Return (X, Y) of the center of cell containing provided text 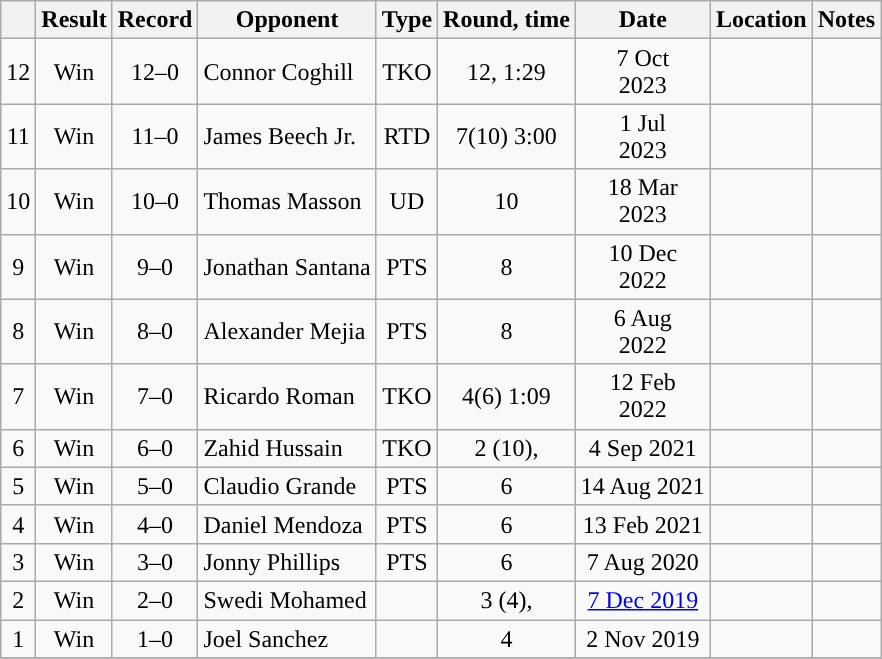
5–0 (155, 486)
Alexander Mejia (287, 332)
Record (155, 20)
8–0 (155, 332)
7 Oct2023 (642, 72)
Jonny Phillips (287, 562)
12–0 (155, 72)
Location (761, 20)
Notes (846, 20)
4 Sep 2021 (642, 448)
2 (10), (507, 448)
Round, time (507, 20)
11 (18, 136)
10–0 (155, 202)
18 Mar2023 (642, 202)
14 Aug 2021 (642, 486)
4(6) 1:09 (507, 396)
12, 1:29 (507, 72)
Daniel Mendoza (287, 524)
12 (18, 72)
Connor Coghill (287, 72)
3–0 (155, 562)
Opponent (287, 20)
1 Jul2023 (642, 136)
Zahid Hussain (287, 448)
Swedi Mohamed (287, 600)
3 (4), (507, 600)
Date (642, 20)
2 Nov 2019 (642, 639)
Type (406, 20)
1 (18, 639)
1–0 (155, 639)
6–0 (155, 448)
Thomas Masson (287, 202)
2–0 (155, 600)
9 (18, 266)
11–0 (155, 136)
7(10) 3:00 (507, 136)
7 Aug 2020 (642, 562)
7 (18, 396)
6 Aug2022 (642, 332)
James Beech Jr. (287, 136)
3 (18, 562)
Joel Sanchez (287, 639)
10 Dec2022 (642, 266)
UD (406, 202)
4–0 (155, 524)
13 Feb 2021 (642, 524)
Claudio Grande (287, 486)
Jonathan Santana (287, 266)
Ricardo Roman (287, 396)
RTD (406, 136)
2 (18, 600)
7 Dec 2019 (642, 600)
5 (18, 486)
9–0 (155, 266)
12 Feb2022 (642, 396)
7–0 (155, 396)
Result (74, 20)
